Identify which cell holds the provided text, then report its (X, Y) central coordinate. 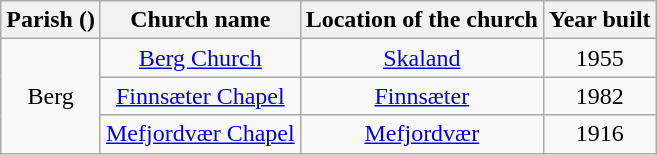
Finnsæter (422, 96)
Parish () (51, 20)
Church name (200, 20)
1982 (600, 96)
Skaland (422, 58)
Finnsæter Chapel (200, 96)
Berg Church (200, 58)
Mefjordvær Chapel (200, 134)
Mefjordvær (422, 134)
1916 (600, 134)
Berg (51, 96)
Location of the church (422, 20)
1955 (600, 58)
Year built (600, 20)
